Search for the cell housing the specified text and yield its [X, Y] center coordinate. 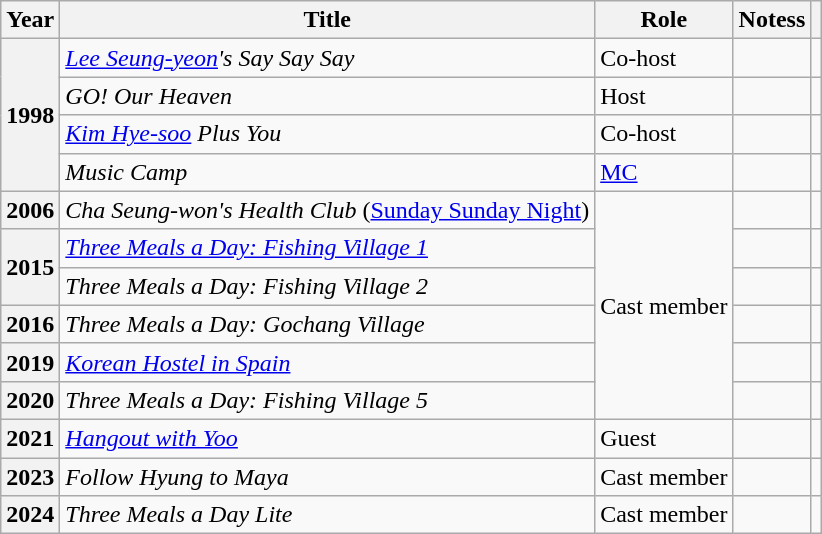
2015 [30, 267]
Host [664, 96]
Year [30, 20]
Follow Hyung to Maya [328, 477]
Hangout with Yoo [328, 438]
Korean Hostel in Spain [328, 362]
Title [328, 20]
Cha Seung-won's Health Club (Sunday Sunday Night) [328, 210]
Three Meals a Day: Gochang Village [328, 324]
GO! Our Heaven [328, 96]
2016 [30, 324]
Three Meals a Day Lite [328, 515]
Three Meals a Day: Fishing Village 2 [328, 286]
Notess [772, 20]
Three Meals a Day: Fishing Village 5 [328, 400]
2021 [30, 438]
2006 [30, 210]
Kim Hye-soo Plus You [328, 134]
Guest [664, 438]
2019 [30, 362]
Music Camp [328, 172]
Role [664, 20]
1998 [30, 115]
2020 [30, 400]
Lee Seung-yeon's Say Say Say [328, 58]
2024 [30, 515]
MC [664, 172]
Three Meals a Day: Fishing Village 1 [328, 248]
2023 [30, 477]
